Return the [x, y] coordinate for the center point of the cell that contains the specified text.  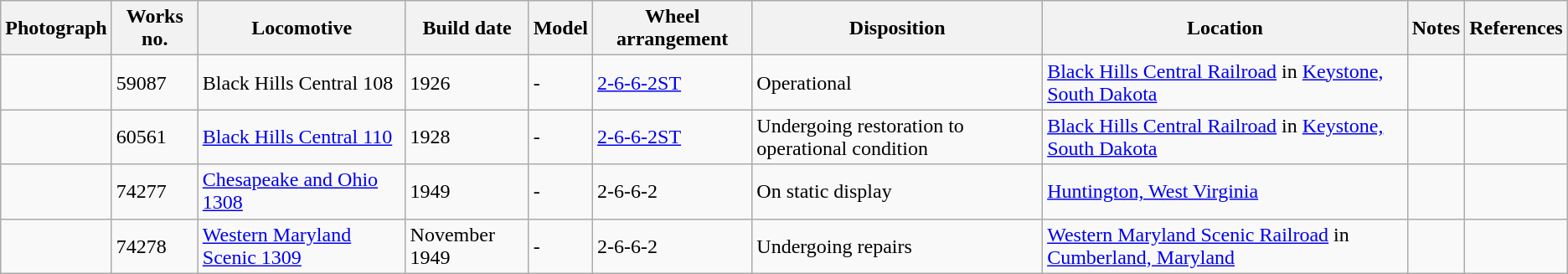
74278 [154, 246]
Works no. [154, 28]
Model [560, 28]
Undergoing repairs [898, 246]
Huntington, West Virginia [1225, 191]
1928 [467, 137]
Build date [467, 28]
1949 [467, 191]
74277 [154, 191]
60561 [154, 137]
Black Hills Central 108 [302, 82]
Operational [898, 82]
Disposition [898, 28]
Chesapeake and Ohio 1308 [302, 191]
Location [1225, 28]
On static display [898, 191]
Photograph [56, 28]
References [1516, 28]
Western Maryland Scenic Railroad in Cumberland, Maryland [1225, 246]
Notes [1436, 28]
November 1949 [467, 246]
Wheel arrangement [673, 28]
Black Hills Central 110 [302, 137]
Locomotive [302, 28]
Undergoing restoration to operational condition [898, 137]
1926 [467, 82]
59087 [154, 82]
Western Maryland Scenic 1309 [302, 246]
